Output the (x, y) coordinate of the center of the cell containing the given text.  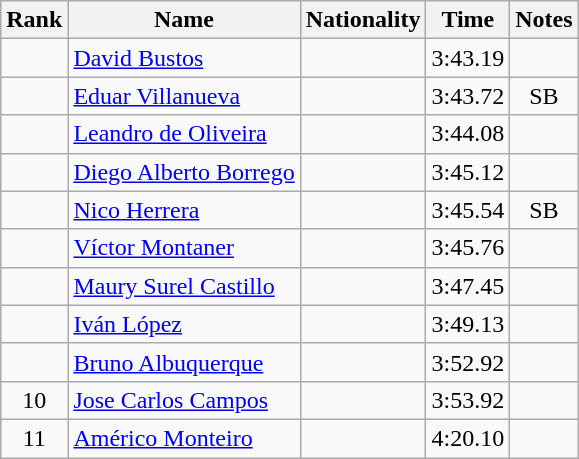
Name (184, 20)
Rank (34, 20)
11 (34, 438)
Diego Alberto Borrego (184, 172)
3:53.92 (468, 400)
Bruno Albuquerque (184, 362)
Eduar Villanueva (184, 96)
David Bustos (184, 58)
Américo Monteiro (184, 438)
3:49.13 (468, 324)
Maury Surel Castillo (184, 286)
Nico Herrera (184, 210)
3:43.72 (468, 96)
10 (34, 400)
3:45.76 (468, 248)
3:52.92 (468, 362)
4:20.10 (468, 438)
Nationality (363, 20)
Leandro de Oliveira (184, 134)
Notes (544, 20)
3:47.45 (468, 286)
Time (468, 20)
3:44.08 (468, 134)
3:45.54 (468, 210)
3:43.19 (468, 58)
3:45.12 (468, 172)
Víctor Montaner (184, 248)
Jose Carlos Campos (184, 400)
Iván López (184, 324)
